For the text-containing cell, return its midpoint in [X, Y] coordinate format. 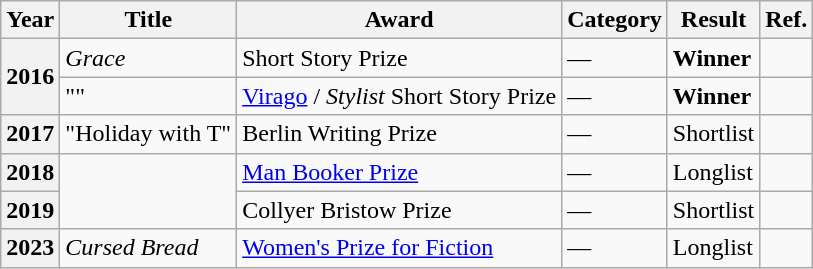
2019 [30, 210]
2018 [30, 172]
"Holiday with T" [148, 134]
Women's Prize for Fiction [400, 248]
Man Booker Prize [400, 172]
Year [30, 20]
Award [400, 20]
Result [713, 20]
Ref. [786, 20]
Category [615, 20]
2016 [30, 77]
"" [148, 96]
Short Story Prize [400, 58]
Berlin Writing Prize [400, 134]
Grace [148, 58]
2017 [30, 134]
2023 [30, 248]
Title [148, 20]
Cursed Bread [148, 248]
Virago / Stylist Short Story Prize [400, 96]
Collyer Bristow Prize [400, 210]
